Search for the cell housing the specified text and yield its (X, Y) center coordinate. 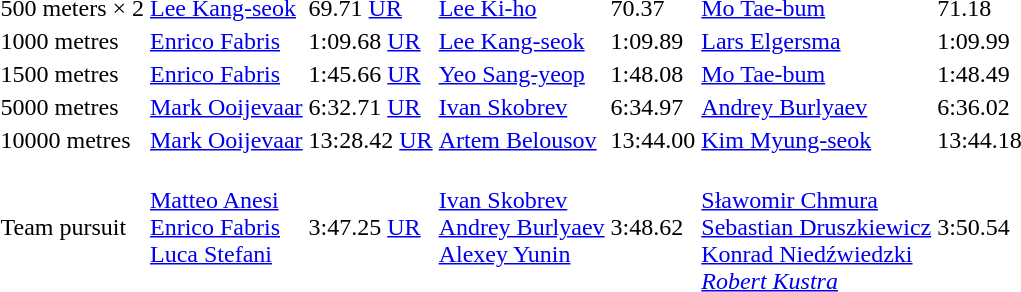
1:09.89 (653, 41)
6:34.97 (653, 107)
13:28.42 UR (370, 140)
6:32.71 UR (370, 107)
1:45.66 UR (370, 74)
Yeo Sang-yeop (522, 74)
1:48.08 (653, 74)
1:09.68 UR (370, 41)
Ivan Skobrev (522, 107)
13:44.00 (653, 140)
Mo Tae-bum (816, 74)
Lee Kang-seok (522, 41)
Andrey Burlyaev (816, 107)
Kim Myung-seok (816, 140)
Lars Elgersma (816, 41)
Artem Belousov (522, 140)
